Return the [X, Y] coordinate for the center point of the cell that contains the specified text.  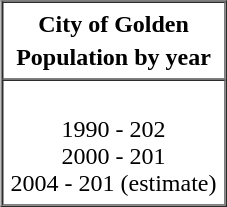
1990 - 202 2000 - 201 2004 - 201 (estimate) [114, 143]
City of GoldenPopulation by year [114, 41]
